Find where the given text appears and provide that cell's center as [X, Y] coordinate. 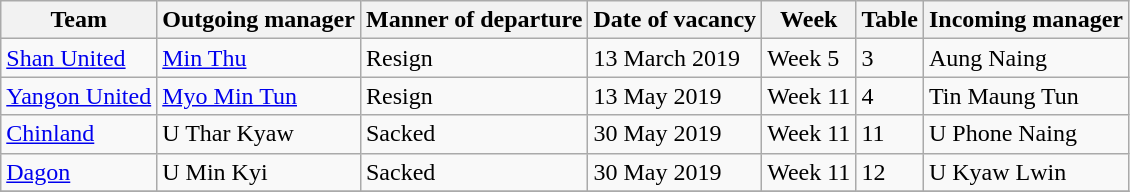
Table [890, 20]
Myo Min Tun [259, 96]
Chinland [79, 134]
Shan United [79, 58]
Tin Maung Tun [1026, 96]
4 [890, 96]
13 March 2019 [675, 58]
Outgoing manager [259, 20]
Week 5 [809, 58]
Yangon United [79, 96]
U Min Kyi [259, 172]
11 [890, 134]
Manner of departure [474, 20]
U Kyaw Lwin [1026, 172]
U Thar Kyaw [259, 134]
12 [890, 172]
Min Thu [259, 58]
13 May 2019 [675, 96]
U Phone Naing [1026, 134]
Week [809, 20]
Incoming manager [1026, 20]
Aung Naing [1026, 58]
Date of vacancy [675, 20]
Dagon [79, 172]
Team [79, 20]
3 [890, 58]
